Return (X, Y) of the center of cell containing provided text 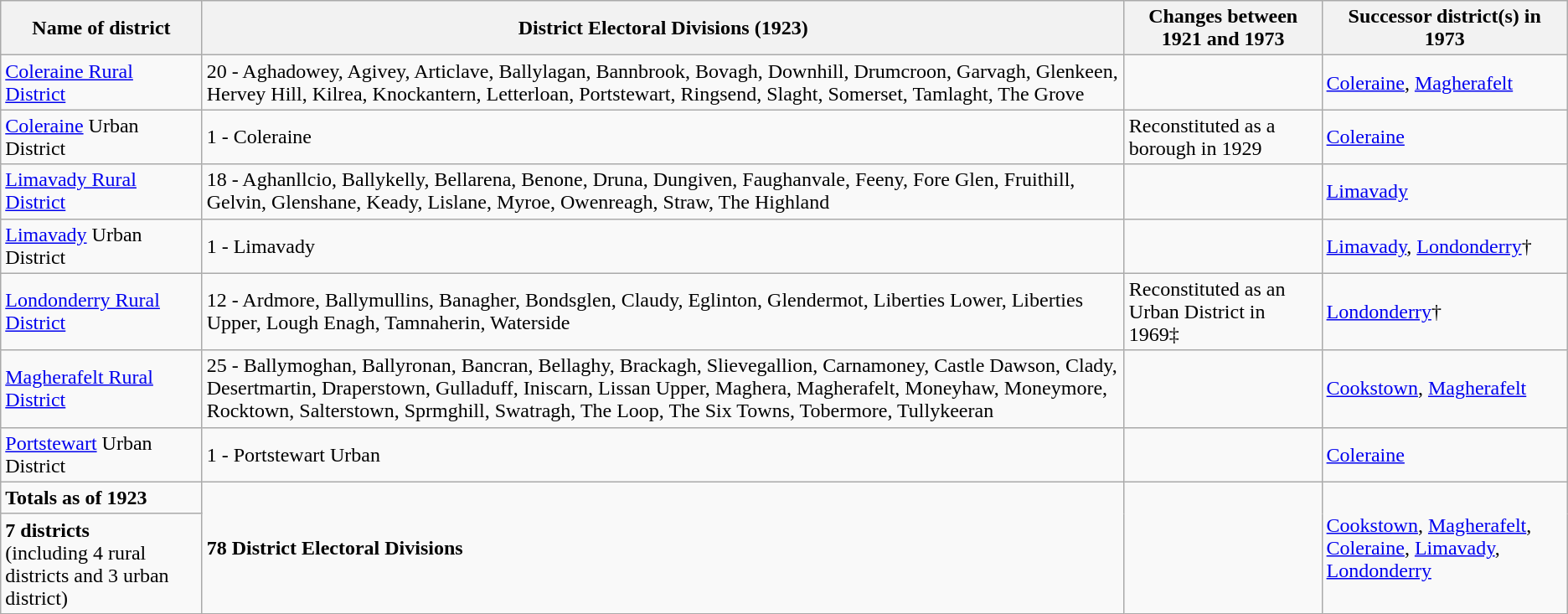
78 District Electoral Divisions (663, 548)
Successor district(s) in 1973 (1444, 28)
Coleraine Rural District (101, 82)
Reconstituted as an Urban District in 1969‡ (1223, 312)
District Electoral Divisions (1923) (663, 28)
Cookstown, Magherafelt, Coleraine, Limavady, Londonderry (1444, 548)
Changes between 1921 and 1973 (1223, 28)
Name of district (101, 28)
Totals as of 1923 (101, 498)
Limavady Urban District (101, 246)
Coleraine Urban District (101, 137)
Londonderry† (1444, 312)
Londonderry Rural District (101, 312)
1 - Portstewart Urban (663, 454)
7 districts(including 4 rural districts and 3 urban district) (101, 563)
1 - Coleraine (663, 137)
Cookstown, Magherafelt (1444, 389)
Limavady, Londonderry† (1444, 246)
Reconstituted as a borough in 1929 (1223, 137)
Portstewart Urban District (101, 454)
Coleraine, Magherafelt (1444, 82)
Magherafelt Rural District (101, 389)
1 - Limavady (663, 246)
12 - Ardmore, Ballymullins, Banagher, Bondsglen, Claudy, Eglinton, Glendermot, Liberties Lower, Liberties Upper, Lough Enagh, Tamnaherin, Waterside (663, 312)
Limavady (1444, 191)
Limavady Rural District (101, 191)
